Find where the given text appears and provide that cell's center as [x, y] coordinate. 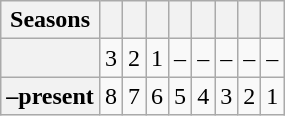
7 [134, 96]
6 [158, 96]
5 [180, 96]
–present [50, 96]
8 [110, 96]
Seasons [50, 20]
4 [204, 96]
